Locate the cell with the specified text and output its (x, y) center coordinate. 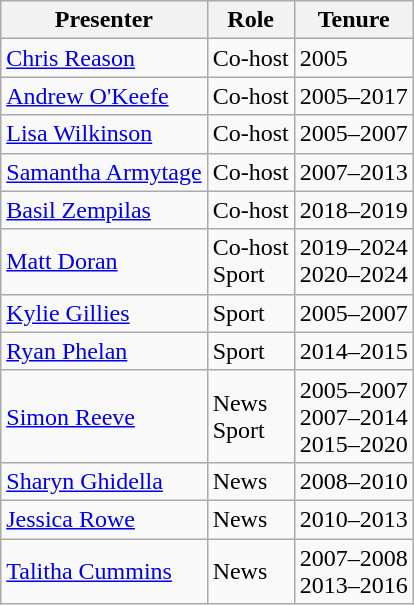
Jessica Rowe (104, 519)
Simon Reeve (104, 416)
2010–2013 (354, 519)
NewsSport (250, 416)
2018–2019 (354, 210)
Presenter (104, 20)
Kylie Gillies (104, 313)
Samantha Armytage (104, 172)
2005–20072007–2014 2015–2020 (354, 416)
Tenure (354, 20)
Matt Doran (104, 262)
Co-hostSport (250, 262)
Lisa Wilkinson (104, 134)
2007–2013 (354, 172)
Talitha Cummins (104, 570)
2007–20082013–2016 (354, 570)
Chris Reason (104, 58)
2019–20242020–2024 (354, 262)
Sharyn Ghidella (104, 481)
Role (250, 20)
Basil Zempilas (104, 210)
2014–2015 (354, 351)
Ryan Phelan (104, 351)
2005–2017 (354, 96)
Andrew O'Keefe (104, 96)
2005 (354, 58)
2008–2010 (354, 481)
